Scan for the cell matching the given text and deliver its [x, y] coordinate at center. 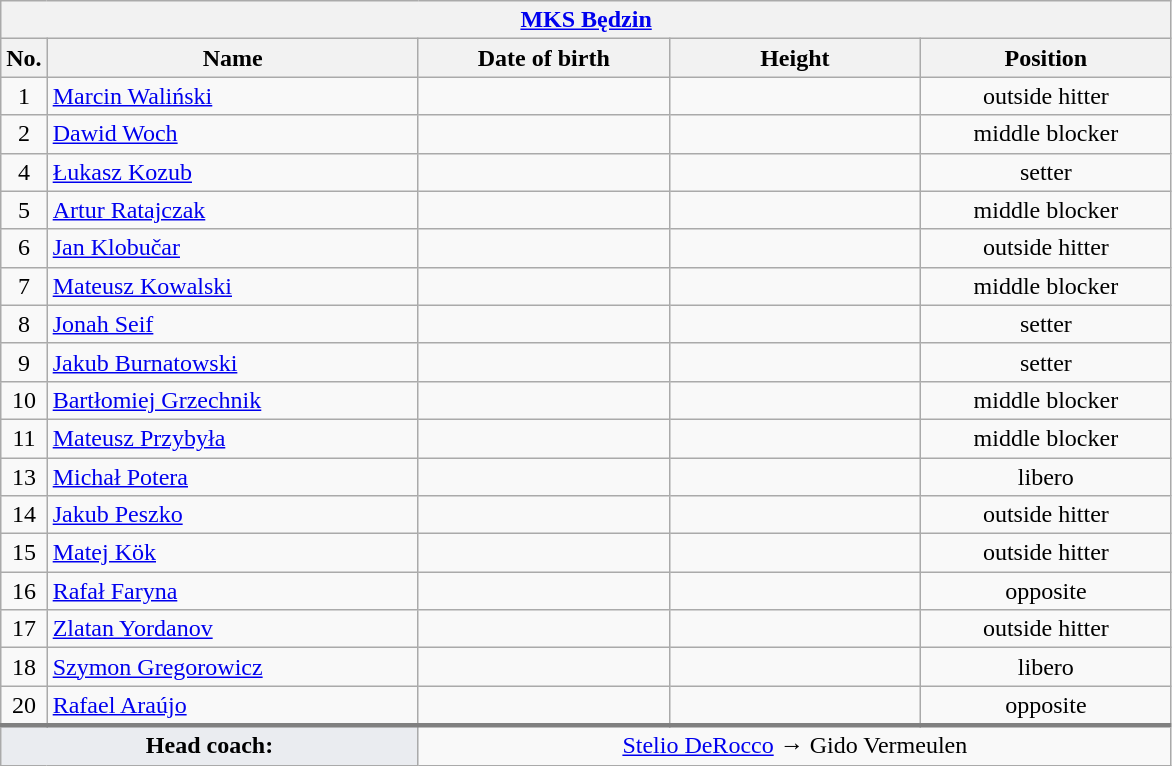
17 [24, 629]
Position [1046, 58]
Mateusz Kowalski [232, 286]
4 [24, 172]
Marcin Waliński [232, 96]
Jakub Peszko [232, 515]
16 [24, 591]
Michał Potera [232, 477]
11 [24, 438]
Bartłomiej Grzechnik [232, 400]
Rafael Araújo [232, 706]
15 [24, 553]
No. [24, 58]
Łukasz Kozub [232, 172]
Artur Ratajczak [232, 210]
5 [24, 210]
Mateusz Przybyła [232, 438]
9 [24, 362]
MKS Będzin [586, 20]
Stelio DeRocco → Gido Vermeulen [794, 745]
18 [24, 667]
8 [24, 324]
Zlatan Yordanov [232, 629]
6 [24, 248]
Head coach: [210, 745]
20 [24, 706]
Jakub Burnatowski [232, 362]
Matej Kök [232, 553]
2 [24, 134]
13 [24, 477]
Szymon Gregorowicz [232, 667]
7 [24, 286]
Rafał Faryna [232, 591]
Date of birth [544, 58]
Jan Klobučar [232, 248]
Jonah Seif [232, 324]
10 [24, 400]
1 [24, 96]
Dawid Woch [232, 134]
14 [24, 515]
Name [232, 58]
Height [794, 58]
